Pinpoint the cell where the given text exists, returning its [x, y] midpoint coordinate. 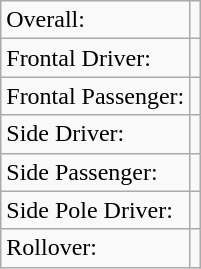
Frontal Passenger: [96, 96]
Side Pole Driver: [96, 210]
Side Passenger: [96, 172]
Overall: [96, 20]
Side Driver: [96, 134]
Rollover: [96, 248]
Frontal Driver: [96, 58]
